Capture the cell that displays the provided text and extract its (x, y) central coordinate. 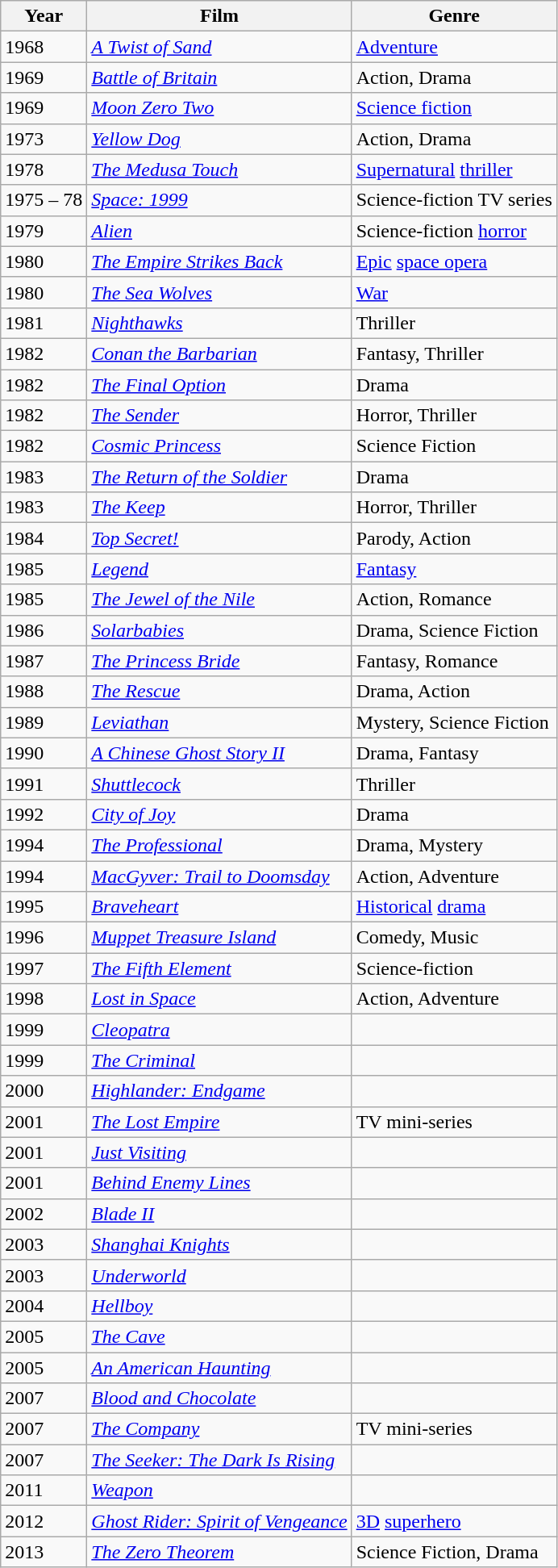
Drama, Science Fiction (454, 630)
Epic space opera (454, 261)
Highlander: Endgame (219, 1091)
Alien (219, 231)
Cosmic Princess (219, 446)
1979 (44, 231)
The Zero Theorem (219, 1552)
Fantasy, Romance (454, 661)
2011 (44, 1491)
Drama, Mystery (454, 845)
Fantasy (454, 569)
2013 (44, 1552)
The Empire Strikes Back (219, 261)
2004 (44, 1306)
Science-fiction (454, 968)
A Twist of Sand (219, 47)
2002 (44, 1214)
2012 (44, 1521)
Legend (219, 569)
Science Fiction, Drama (454, 1552)
Drama, Action (454, 692)
Mystery, Science Fiction (454, 722)
War (454, 292)
The Rescue (219, 692)
The Medusa Touch (219, 169)
Hellboy (219, 1306)
1975 – 78 (44, 200)
The Cave (219, 1336)
Parody, Action (454, 538)
Braveheart (219, 907)
Solarbabies (219, 630)
Shuttlecock (219, 784)
Yellow Dog (219, 139)
Cleopatra (219, 1030)
Science Fiction (454, 446)
Weapon (219, 1491)
Science-fiction horror (454, 231)
The Professional (219, 845)
Year (44, 16)
The Jewel of the Nile (219, 600)
1990 (44, 753)
The Final Option (219, 385)
3D superhero (454, 1521)
Top Secret! (219, 538)
City of Joy (219, 814)
Science-fiction TV series (454, 200)
Supernatural thriller (454, 169)
Leviathan (219, 722)
Fantasy, Thriller (454, 353)
The Fifth Element (219, 968)
Behind Enemy Lines (219, 1183)
1989 (44, 722)
The Sender (219, 416)
Underworld (219, 1275)
1987 (44, 661)
The Return of the Soldier (219, 477)
Drama, Fantasy (454, 753)
The Criminal (219, 1060)
1984 (44, 538)
Moon Zero Two (219, 108)
Genre (454, 16)
Blade II (219, 1214)
Adventure (454, 47)
1991 (44, 784)
Comedy, Music (454, 938)
Shanghai Knights (219, 1244)
Muppet Treasure Island (219, 938)
Battle of Britain (219, 77)
1978 (44, 169)
Blood and Chocolate (219, 1399)
Ghost Rider: Spirit of Vengeance (219, 1521)
Just Visiting (219, 1152)
Film (219, 16)
Conan the Barbarian (219, 353)
Space: 1999 (219, 200)
1997 (44, 968)
1981 (44, 323)
1996 (44, 938)
Nighthawks (219, 323)
1968 (44, 47)
1995 (44, 907)
A Chinese Ghost Story II (219, 753)
Historical drama (454, 907)
The Company (219, 1429)
1992 (44, 814)
The Seeker: The Dark Is Rising (219, 1460)
1973 (44, 139)
The Sea Wolves (219, 292)
2000 (44, 1091)
The Lost Empire (219, 1122)
1986 (44, 630)
Science fiction (454, 108)
An American Haunting (219, 1368)
MacGyver: Trail to Doomsday (219, 876)
The Princess Bride (219, 661)
The Keep (219, 508)
Lost in Space (219, 999)
1998 (44, 999)
1988 (44, 692)
Action, Romance (454, 600)
